Find where the given text appears and provide that cell's center as (x, y) coordinate. 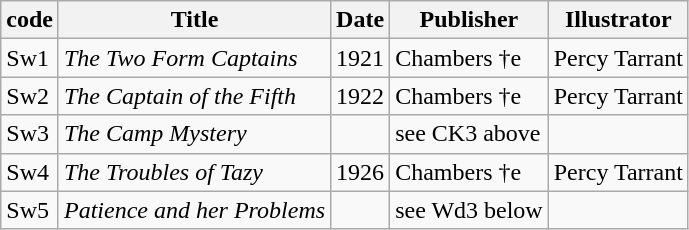
Patience and her Problems (194, 210)
The Two Form Captains (194, 58)
1922 (360, 96)
Date (360, 20)
Publisher (470, 20)
The Camp Mystery (194, 134)
see CK3 above (470, 134)
Sw5 (30, 210)
Illustrator (618, 20)
code (30, 20)
Sw1 (30, 58)
Sw4 (30, 172)
1926 (360, 172)
Sw3 (30, 134)
1921 (360, 58)
see Wd3 below (470, 210)
The Troubles of Tazy (194, 172)
Title (194, 20)
The Captain of the Fifth (194, 96)
Sw2 (30, 96)
